Return [x, y] of the center of cell containing provided text 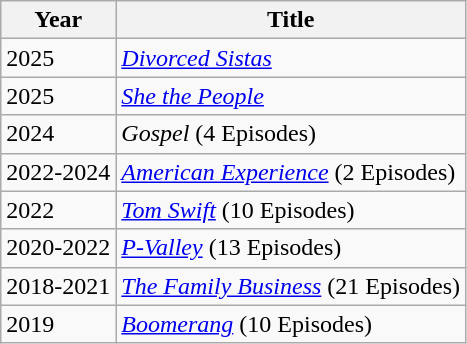
American Experience (2 Episodes) [291, 172]
2019 [58, 324]
The Family Business (21 Episodes) [291, 286]
Title [291, 20]
Tom Swift (10 Episodes) [291, 210]
Gospel (4 Episodes) [291, 134]
2024 [58, 134]
2020-2022 [58, 248]
2022-2024 [58, 172]
Divorced Sistas [291, 58]
2018-2021 [58, 286]
2022 [58, 210]
Boomerang (10 Episodes) [291, 324]
Year [58, 20]
She the People [291, 96]
P-Valley (13 Episodes) [291, 248]
